Capture the cell that displays the provided text and extract its [X, Y] central coordinate. 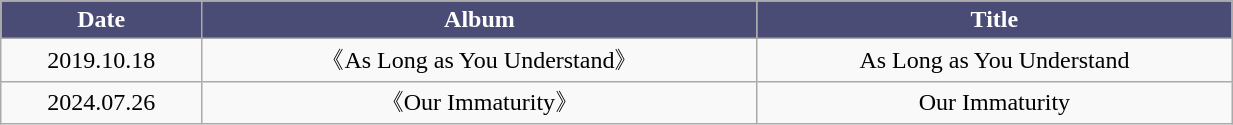
《Our Immaturity》 [480, 102]
Date [102, 20]
As Long as You Understand [994, 60]
Our Immaturity [994, 102]
2024.07.26 [102, 102]
Album [480, 20]
Title [994, 20]
2019.10.18 [102, 60]
《As Long as You Understand》 [480, 60]
